Scan for the cell matching the given text and deliver its (X, Y) coordinate at center. 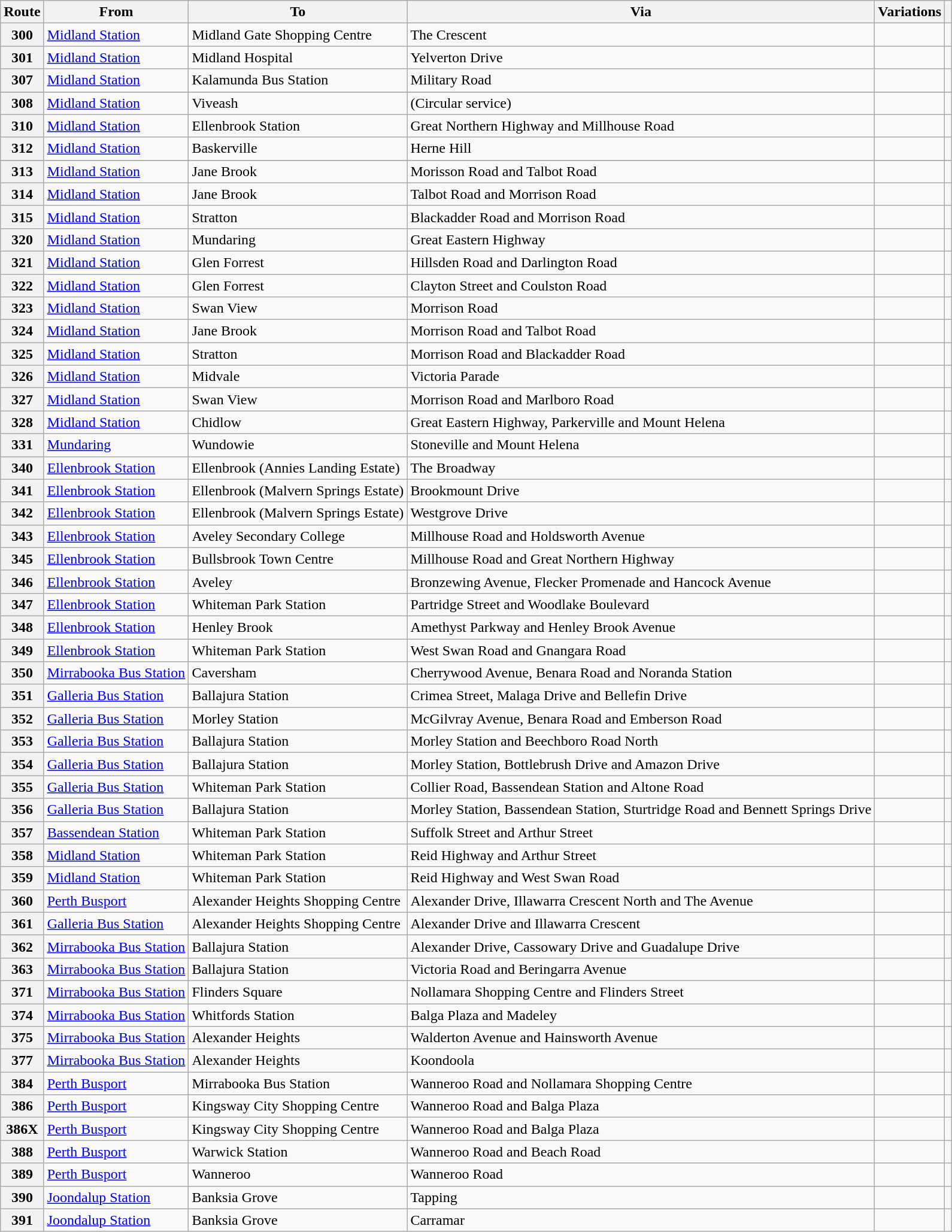
Herne Hill (641, 149)
363 (22, 969)
To (298, 12)
Cherrywood Avenue, Benara Road and Noranda Station (641, 673)
Amethyst Parkway and Henley Brook Avenue (641, 627)
Alexander Drive and Illawarra Crescent (641, 924)
347 (22, 604)
Brookmount Drive (641, 491)
Stoneville and Mount Helena (641, 445)
Millhouse Road and Holdsworth Avenue (641, 536)
Baskerville (298, 149)
Morley Station and Beechboro Road North (641, 741)
Viveash (298, 103)
322 (22, 286)
389 (22, 1175)
Great Eastern Highway, Parkerville and Mount Helena (641, 422)
Collier Road, Bassendean Station and Altone Road (641, 787)
Route (22, 12)
Suffolk Street and Arthur Street (641, 833)
Flinders Square (298, 992)
343 (22, 536)
351 (22, 696)
Wundowie (298, 445)
321 (22, 262)
Aveley (298, 582)
Morrison Road and Talbot Road (641, 331)
(Circular service) (641, 103)
324 (22, 331)
Reid Highway and West Swan Road (641, 878)
Bronzewing Avenue, Flecker Promenade and Hancock Avenue (641, 582)
Morisson Road and Talbot Road (641, 171)
Yelverton Drive (641, 57)
Great Northern Highway and Millhouse Road (641, 126)
361 (22, 924)
Ellenbrook (Annies Landing Estate) (298, 468)
Wanneroo (298, 1175)
300 (22, 35)
From (116, 12)
Kalamunda Bus Station (298, 80)
Midland Hospital (298, 57)
359 (22, 878)
Walderton Avenue and Hainsworth Avenue (641, 1038)
West Swan Road and Gnangara Road (641, 650)
Via (641, 12)
391 (22, 1220)
Wanneroo Road and Beach Road (641, 1152)
375 (22, 1038)
371 (22, 992)
Alexander Drive, Cassowary Drive and Guadalupe Drive (641, 946)
Great Eastern Highway (641, 240)
Morley Station, Bassendean Station, Sturtridge Road and Bennett Springs Drive (641, 810)
301 (22, 57)
Reid Highway and Arthur Street (641, 855)
Warwick Station (298, 1152)
Military Road (641, 80)
340 (22, 468)
313 (22, 171)
326 (22, 377)
Caversham (298, 673)
314 (22, 194)
Tapping (641, 1197)
Alexander Drive, Illawarra Crescent North and The Avenue (641, 901)
Koondoola (641, 1061)
350 (22, 673)
Victoria Parade (641, 377)
352 (22, 719)
Chidlow (298, 422)
386 (22, 1106)
346 (22, 582)
Morley Station, Bottlebrush Drive and Amazon Drive (641, 764)
Clayton Street and Coulston Road (641, 286)
The Crescent (641, 35)
Whitfords Station (298, 1015)
362 (22, 946)
328 (22, 422)
Nollamara Shopping Centre and Flinders Street (641, 992)
Aveley Secondary College (298, 536)
323 (22, 308)
377 (22, 1061)
358 (22, 855)
Variations (910, 12)
360 (22, 901)
308 (22, 103)
Talbot Road and Morrison Road (641, 194)
Crimea Street, Malaga Drive and Bellefin Drive (641, 696)
315 (22, 217)
374 (22, 1015)
Blackadder Road and Morrison Road (641, 217)
Midland Gate Shopping Centre (298, 35)
Henley Brook (298, 627)
Morrison Road and Blackadder Road (641, 354)
Wanneroo Road and Nollamara Shopping Centre (641, 1083)
307 (22, 80)
348 (22, 627)
312 (22, 149)
Morrison Road and Marlboro Road (641, 399)
327 (22, 399)
355 (22, 787)
Bullsbrook Town Centre (298, 559)
310 (22, 126)
Victoria Road and Beringarra Avenue (641, 969)
349 (22, 650)
356 (22, 810)
Wanneroo Road (641, 1175)
388 (22, 1152)
384 (22, 1083)
McGilvray Avenue, Benara Road and Emberson Road (641, 719)
Morrison Road (641, 308)
Carramar (641, 1220)
353 (22, 741)
342 (22, 513)
Bassendean Station (116, 833)
Morley Station (298, 719)
Westgrove Drive (641, 513)
Partridge Street and Woodlake Boulevard (641, 604)
357 (22, 833)
320 (22, 240)
Balga Plaza and Madeley (641, 1015)
Millhouse Road and Great Northern Highway (641, 559)
386X (22, 1129)
345 (22, 559)
325 (22, 354)
341 (22, 491)
390 (22, 1197)
Hillsden Road and Darlington Road (641, 262)
The Broadway (641, 468)
Midvale (298, 377)
354 (22, 764)
331 (22, 445)
